Search for the cell housing the specified text and yield its (X, Y) center coordinate. 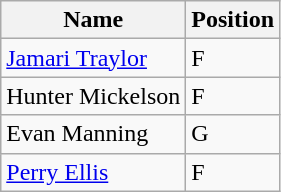
Evan Manning (94, 134)
Hunter Mickelson (94, 96)
Jamari Traylor (94, 58)
Position (233, 20)
Name (94, 20)
G (233, 134)
Perry Ellis (94, 172)
